Search for the cell housing the specified text and yield its (x, y) center coordinate. 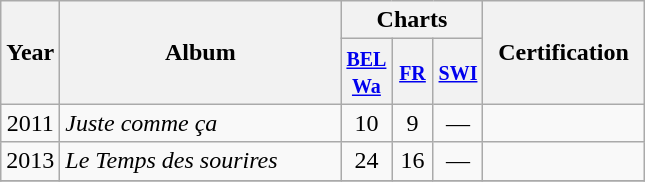
Certification (564, 52)
Juste comme ça (200, 123)
24 (366, 161)
10 (366, 123)
16 (412, 161)
SWI (458, 72)
2013 (30, 161)
BEL Wa (366, 72)
Album (200, 52)
9 (412, 123)
FR (412, 72)
2011 (30, 123)
Charts (412, 20)
Le Temps des sourires (200, 161)
Year (30, 52)
